Identify which cell holds the provided text, then report its [x, y] central coordinate. 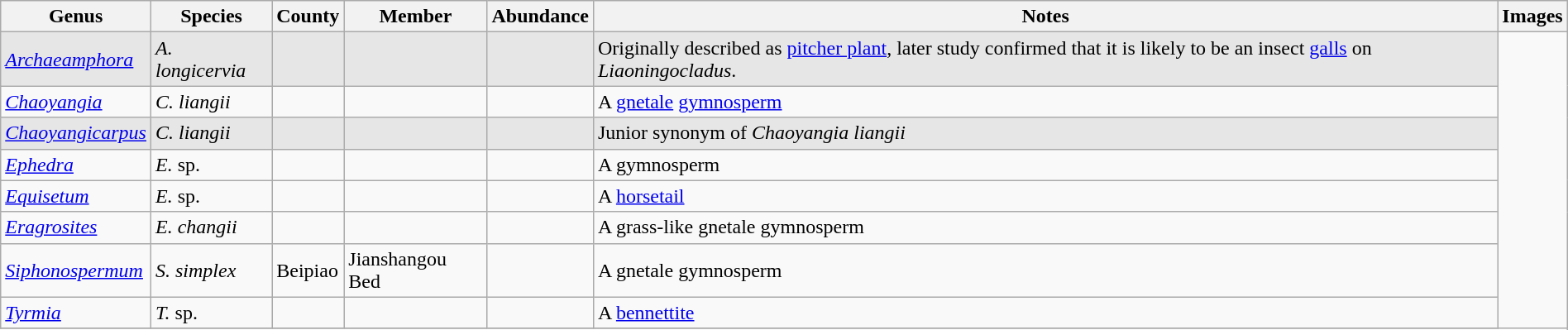
Siphonospermum [76, 270]
Junior synonym of Chaoyangia liangii [1045, 133]
T. sp. [211, 313]
Chaoyangicarpus [76, 133]
Eragrosites [76, 227]
A. longicervia [211, 60]
S. simplex [211, 270]
Equisetum [76, 196]
A grass-like gnetale gymnosperm [1045, 227]
Member [415, 17]
A gymnosperm [1045, 165]
Beipiao [308, 270]
A bennettite [1045, 313]
Species [211, 17]
Originally described as pitcher plant, later study confirmed that it is likely to be an insect galls on Liaoningocladus. [1045, 60]
Archaeamphora [76, 60]
Ephedra [76, 165]
County [308, 17]
A horsetail [1045, 196]
Jianshangou Bed [415, 270]
Genus [76, 17]
Chaoyangia [76, 102]
Abundance [540, 17]
Tyrmia [76, 313]
Notes [1045, 17]
E. changii [211, 227]
Images [1532, 17]
